Return the (x, y) coordinate for the center point of the cell that contains the specified text.  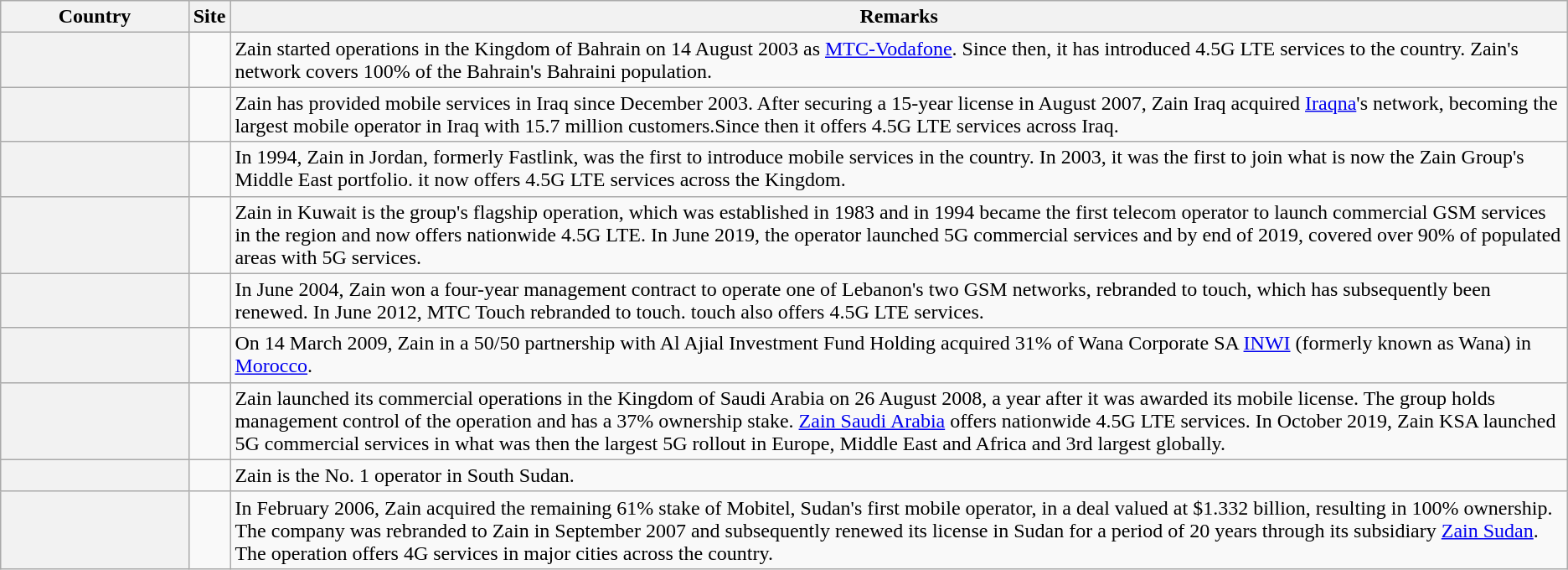
Country (95, 17)
Remarks (899, 17)
Zain is the No. 1 operator in South Sudan. (899, 475)
Site (209, 17)
